Detect which cell encompasses the target text, then output its (X, Y) center coordinate. 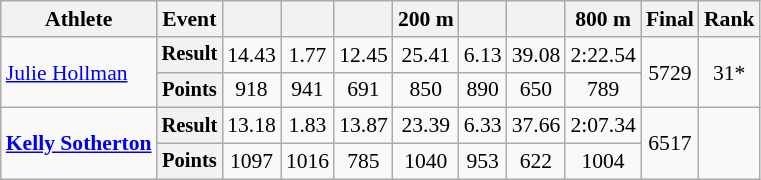
Event (190, 19)
1097 (252, 162)
2:07.34 (602, 126)
200 m (426, 19)
1.83 (308, 126)
12.45 (364, 55)
37.66 (536, 126)
918 (252, 90)
785 (364, 162)
25.41 (426, 55)
2:22.54 (602, 55)
1040 (426, 162)
941 (308, 90)
23.39 (426, 126)
31* (730, 72)
39.08 (536, 55)
1016 (308, 162)
789 (602, 90)
Final (670, 19)
Athlete (79, 19)
Julie Hollman (79, 72)
650 (536, 90)
Kelly Sotherton (79, 144)
890 (483, 90)
953 (483, 162)
14.43 (252, 55)
1004 (602, 162)
850 (426, 90)
6517 (670, 144)
6.33 (483, 126)
622 (536, 162)
800 m (602, 19)
13.18 (252, 126)
691 (364, 90)
5729 (670, 72)
1.77 (308, 55)
Rank (730, 19)
13.87 (364, 126)
6.13 (483, 55)
